Capture the cell that displays the provided text and extract its [x, y] central coordinate. 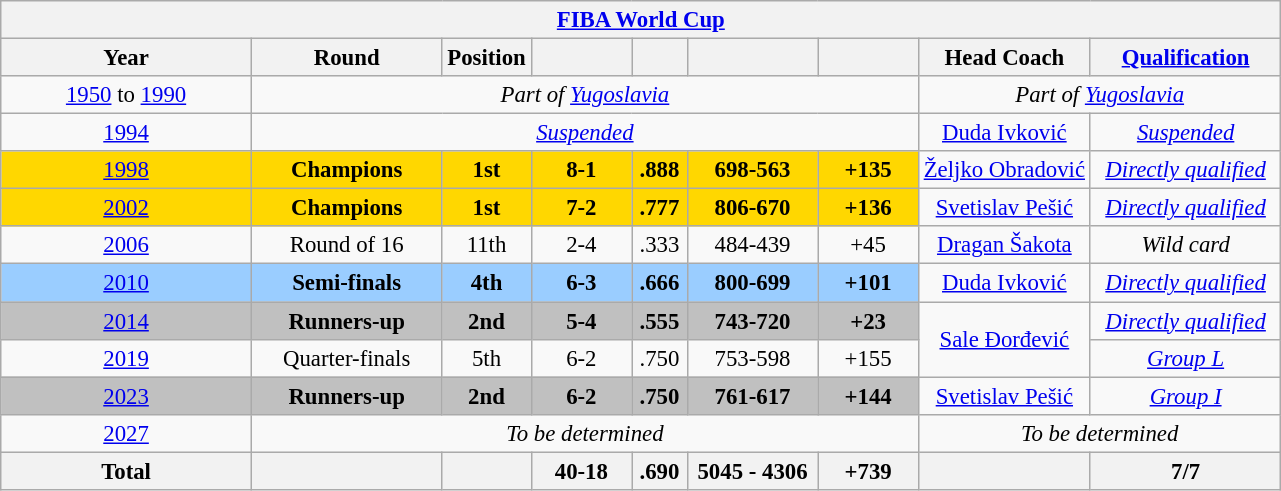
5th [486, 358]
Head Coach [1004, 58]
+135 [868, 170]
1994 [126, 133]
+739 [868, 471]
8-1 [582, 170]
+155 [868, 358]
484-439 [752, 245]
7/7 [1186, 471]
7-2 [582, 208]
.666 [660, 283]
Quarter-finals [346, 358]
800-699 [752, 283]
Group I [1186, 396]
+136 [868, 208]
6-3 [582, 283]
2019 [126, 358]
Wild card [1186, 245]
+101 [868, 283]
5-4 [582, 321]
40-18 [582, 471]
Round of 16 [346, 245]
Year [126, 58]
.690 [660, 471]
2006 [126, 245]
2023 [126, 396]
+144 [868, 396]
+45 [868, 245]
2027 [126, 433]
1998 [126, 170]
5045 - 4306 [752, 471]
2002 [126, 208]
743-720 [752, 321]
Qualification [1186, 58]
Position [486, 58]
Total [126, 471]
1950 to 1990 [126, 95]
2014 [126, 321]
753-598 [752, 358]
4th [486, 283]
11th [486, 245]
806-670 [752, 208]
Group L [1186, 358]
+23 [868, 321]
698-563 [752, 170]
Semi-finals [346, 283]
2010 [126, 283]
.888 [660, 170]
Round [346, 58]
.777 [660, 208]
Željko Obradović [1004, 170]
.333 [660, 245]
Dragan Šakota [1004, 245]
761-617 [752, 396]
FIBA World Cup [641, 20]
.555 [660, 321]
2-4 [582, 245]
Sale Đorđević [1004, 340]
